Capture the cell that displays the provided text and extract its (x, y) central coordinate. 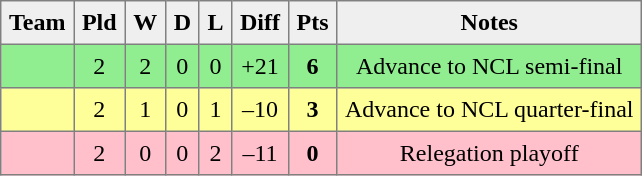
–10 (260, 110)
Advance to NCL semi-final (490, 66)
6 (312, 66)
3 (312, 110)
Relegation playoff (490, 153)
–11 (260, 153)
+21 (260, 66)
L (216, 23)
Advance to NCL quarter-final (490, 110)
Team (38, 23)
Pts (312, 23)
D (182, 23)
Diff (260, 23)
Pld (100, 23)
Notes (490, 23)
W (145, 23)
